Find where the given text appears and provide that cell's center as (x, y) coordinate. 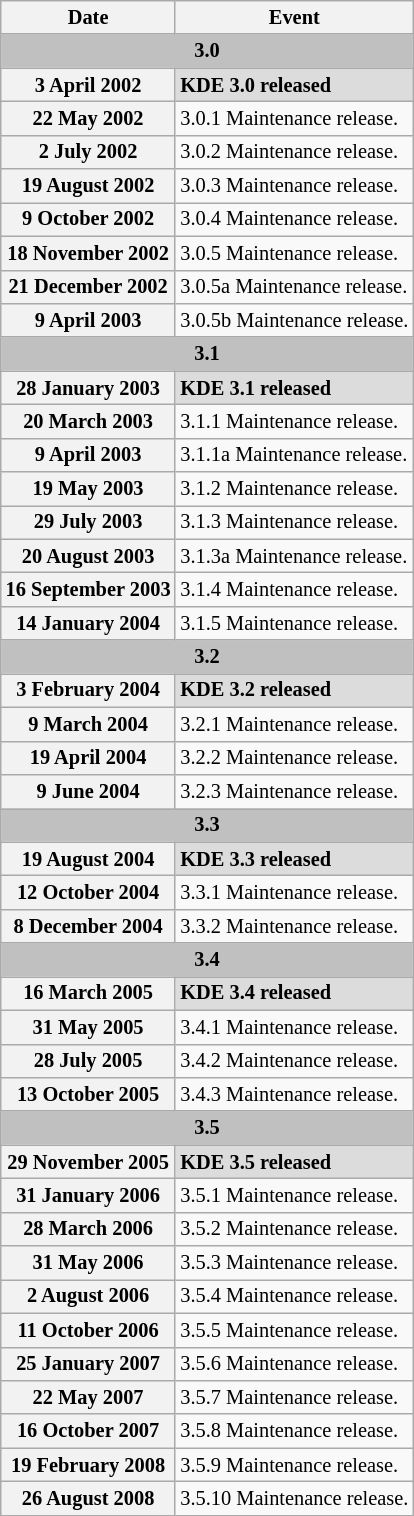
3.4.3 Maintenance release. (294, 1094)
3.1.2 Maintenance release. (294, 489)
16 September 2003 (88, 589)
2 July 2002 (88, 152)
20 March 2003 (88, 421)
KDE 3.3 released (294, 859)
3.2.2 Maintenance release. (294, 758)
9 October 2002 (88, 219)
3.1.3 Maintenance release. (294, 522)
3 April 2002 (88, 85)
3.5.7 Maintenance release. (294, 1397)
3.5.4 Maintenance release. (294, 1296)
26 August 2008 (88, 1498)
KDE 3.2 released (294, 690)
3.5.1 Maintenance release. (294, 1195)
9 March 2004 (88, 724)
3.5.5 Maintenance release. (294, 1330)
28 July 2005 (88, 1061)
29 July 2003 (88, 522)
3.0.3 Maintenance release. (294, 186)
19 February 2008 (88, 1465)
KDE 3.5 released (294, 1162)
19 August 2002 (88, 186)
29 November 2005 (88, 1162)
3 February 2004 (88, 690)
3.3.2 Maintenance release. (294, 926)
KDE 3.0 released (294, 85)
11 October 2006 (88, 1330)
3.5 (207, 1128)
19 May 2003 (88, 489)
3.0.5a Maintenance release. (294, 287)
3.0 (207, 51)
3.5.2 Maintenance release. (294, 1229)
19 August 2004 (88, 859)
8 December 2004 (88, 926)
3.1.1 Maintenance release. (294, 421)
13 October 2005 (88, 1094)
22 May 2007 (88, 1397)
12 October 2004 (88, 892)
3.5.6 Maintenance release. (294, 1364)
21 December 2002 (88, 287)
3.5.9 Maintenance release. (294, 1465)
16 March 2005 (88, 993)
28 January 2003 (88, 388)
Date (88, 17)
3.0.1 Maintenance release. (294, 118)
3.0.2 Maintenance release. (294, 152)
14 January 2004 (88, 623)
9 June 2004 (88, 791)
3.1.5 Maintenance release. (294, 623)
31 January 2006 (88, 1195)
Event (294, 17)
20 August 2003 (88, 556)
3.4.2 Maintenance release. (294, 1061)
KDE 3.1 released (294, 388)
3.0.4 Maintenance release. (294, 219)
19 April 2004 (88, 758)
31 May 2006 (88, 1263)
3.5.10 Maintenance release. (294, 1498)
3.2 (207, 657)
31 May 2005 (88, 1027)
3.2.1 Maintenance release. (294, 724)
16 October 2007 (88, 1431)
3.2.3 Maintenance release. (294, 791)
3.1.4 Maintenance release. (294, 589)
3.0.5 Maintenance release. (294, 253)
28 March 2006 (88, 1229)
3.5.3 Maintenance release. (294, 1263)
25 January 2007 (88, 1364)
3.0.5b Maintenance release. (294, 320)
KDE 3.4 released (294, 993)
3.1.3a Maintenance release. (294, 556)
3.1 (207, 354)
3.4.1 Maintenance release. (294, 1027)
2 August 2006 (88, 1296)
3.1.1a Maintenance release. (294, 455)
3.3 (207, 825)
3.3.1 Maintenance release. (294, 892)
18 November 2002 (88, 253)
22 May 2002 (88, 118)
3.5.8 Maintenance release. (294, 1431)
3.4 (207, 960)
